Pinpoint the cell where the given text exists, returning its [X, Y] midpoint coordinate. 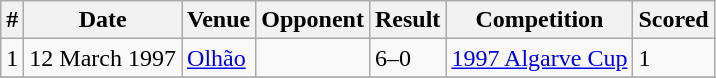
Date [103, 20]
Opponent [313, 20]
Olhão [219, 58]
Venue [219, 20]
# [12, 20]
Competition [540, 20]
12 March 1997 [103, 58]
6–0 [407, 58]
1997 Algarve Cup [540, 58]
Scored [674, 20]
Result [407, 20]
